Detect which cell encompasses the target text, then output its (X, Y) center coordinate. 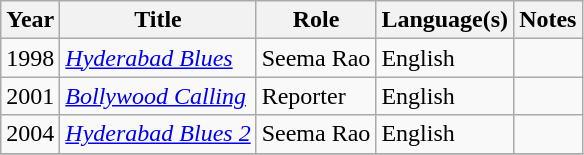
Year (30, 20)
Notes (548, 20)
1998 (30, 58)
2004 (30, 134)
Reporter (316, 96)
Bollywood Calling (158, 96)
Title (158, 20)
2001 (30, 96)
Role (316, 20)
Hyderabad Blues 2 (158, 134)
Hyderabad Blues (158, 58)
Language(s) (445, 20)
